Return the [X, Y] coordinate for the center point of the cell that contains the specified text.  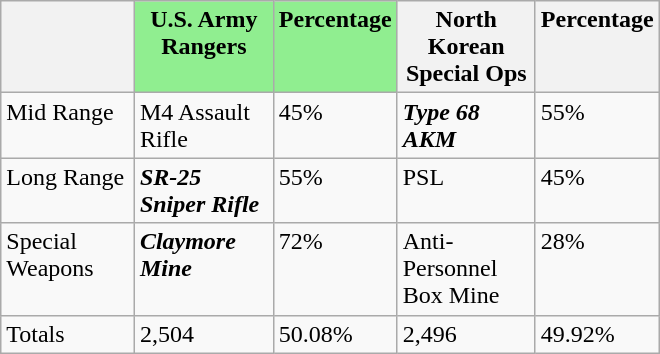
SR-25 Sniper Rifle [204, 190]
28% [597, 269]
M4 Assault Rifle [204, 126]
2,496 [466, 334]
Long Range [68, 190]
Anti-Personnel Box Mine [466, 269]
North Korean Special Ops [466, 47]
Mid Range [68, 126]
50.08% [335, 334]
Totals [68, 334]
Special Weapons [68, 269]
49.92% [597, 334]
U.S. Army Rangers [204, 47]
Type 68 AKM [466, 126]
2,504 [204, 334]
Claymore Mine [204, 269]
PSL [466, 190]
72% [335, 269]
